Locate the cell with the specified text and output its (X, Y) center coordinate. 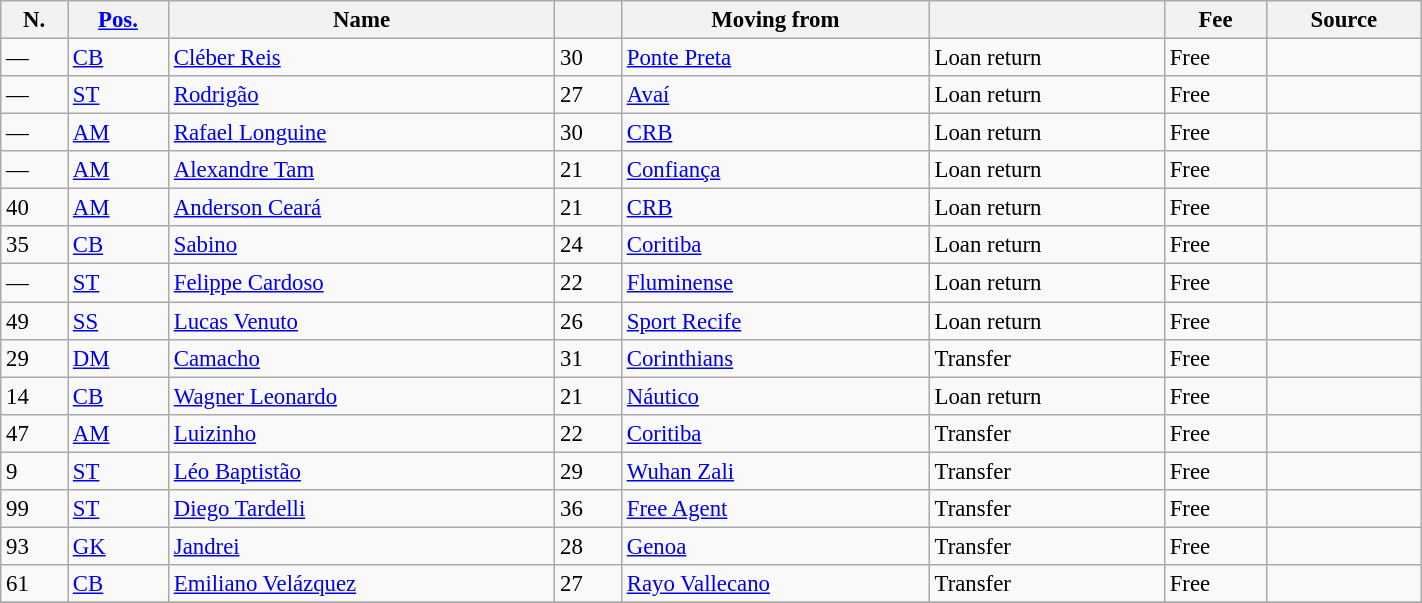
Lucas Venuto (361, 321)
93 (34, 546)
24 (588, 245)
Ponte Preta (775, 58)
99 (34, 509)
N. (34, 20)
61 (34, 584)
Rodrigão (361, 95)
47 (34, 433)
Avaí (775, 95)
Jandrei (361, 546)
Confiança (775, 170)
DM (118, 358)
Anderson Ceará (361, 208)
40 (34, 208)
Corinthians (775, 358)
9 (34, 471)
Moving from (775, 20)
Free Agent (775, 509)
Sabino (361, 245)
Rafael Longuine (361, 133)
Cléber Reis (361, 58)
SS (118, 321)
Fee (1215, 20)
Emiliano Velázquez (361, 584)
Léo Baptistão (361, 471)
Name (361, 20)
Sport Recife (775, 321)
Camacho (361, 358)
Náutico (775, 396)
35 (34, 245)
Rayo Vallecano (775, 584)
26 (588, 321)
49 (34, 321)
Genoa (775, 546)
Source (1344, 20)
Fluminense (775, 283)
Pos. (118, 20)
Wuhan Zali (775, 471)
Diego Tardelli (361, 509)
Luizinho (361, 433)
36 (588, 509)
28 (588, 546)
31 (588, 358)
Wagner Leonardo (361, 396)
Felippe Cardoso (361, 283)
GK (118, 546)
14 (34, 396)
Alexandre Tam (361, 170)
